Find where the given text appears and provide that cell's center as (X, Y) coordinate. 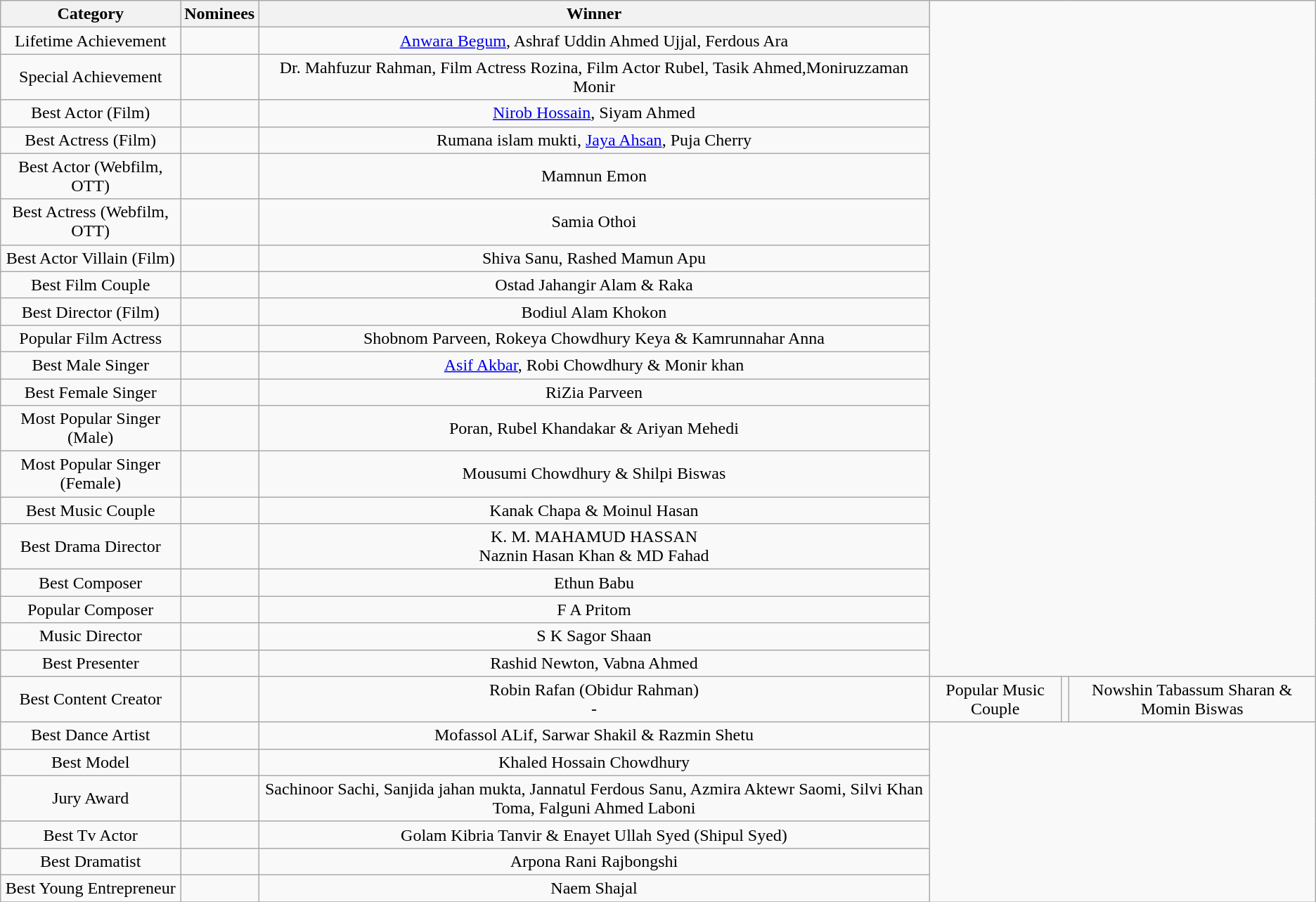
Naem Shajal (595, 888)
Most Popular Singer (Male) (91, 429)
Best Model (91, 762)
Mofassol ALif, Sarwar Shakil & Razmin Shetu (595, 735)
Best Presenter (91, 663)
Poran, Rubel Khandakar & Ariyan Mehedi (595, 429)
Sachinoor Sachi, Sanjida jahan mukta, Jannatul Ferdous Sanu, Azmira Aktewr Saomi, Silvi Khan Toma, Falguni Ahmed Laboni (595, 799)
Ostad Jahangir Alam & Raka (595, 285)
Popular Composer (91, 610)
Best Actor Villain (Film) (91, 258)
Best Dramatist (91, 861)
Best Female Singer (91, 392)
Best Composer (91, 583)
Best Tv Actor (91, 835)
Shobnom Parveen, Rokeya Chowdhury Keya & Kamrunnahar Anna (595, 338)
Khaled Hossain Chowdhury (595, 762)
Ethun Babu (595, 583)
Winner (595, 14)
Robin Rafan (Obidur Rahman)- (595, 699)
Best Male Singer (91, 365)
Nominees (219, 14)
Dr. Mahfuzur Rahman, Film Actress Rozina, Film Actor Rubel, Tasik Ahmed,Moniruzzaman Monir (595, 77)
Lifetime Achievement (91, 41)
Jury Award (91, 799)
Bodiul Alam Khokon (595, 311)
Kanak Chapa & Moinul Hasan (595, 510)
Arpona Rani Rajbongshi (595, 861)
Asif Akbar, Robi Chowdhury & Monir khan (595, 365)
Best Music Couple (91, 510)
Best Actor (Film) (91, 113)
Samia Othoi (595, 222)
Best Drama Director (91, 547)
Best Dance Artist (91, 735)
Rashid Newton, Vabna Ahmed (595, 663)
Mamnun Emon (595, 176)
Popular Film Actress (91, 338)
Nowshin Tabassum Sharan & Momin Biswas (1192, 699)
Best Content Creator (91, 699)
Best Film Couple (91, 285)
Anwara Begum, Ashraf Uddin Ahmed Ujjal, Ferdous Ara (595, 41)
Popular Music Couple (995, 699)
Best Actress (Film) (91, 140)
Mousumi Chowdhury & Shilpi Biswas (595, 474)
Best Actor (Webfilm, OTT) (91, 176)
F A Pritom (595, 610)
Most Popular Singer (Female) (91, 474)
S K Sagor Shaan (595, 636)
K. M. MAHAMUD HASSANNaznin Hasan Khan & MD Fahad (595, 547)
Nirob Hossain, Siyam Ahmed (595, 113)
Special Achievement (91, 77)
Rumana islam mukti, Jaya Ahsan, Puja Cherry (595, 140)
Music Director (91, 636)
Shiva Sanu, Rashed Mamun Apu (595, 258)
Golam Kibria Tanvir & Enayet Ullah Syed (Shipul Syed) (595, 835)
Category (91, 14)
Best Young Entrepreneur (91, 888)
Best Director (Film) (91, 311)
Best Actress (Webfilm, OTT) (91, 222)
RiZia Parveen (595, 392)
